Locate the cell with the specified text and output its [X, Y] center coordinate. 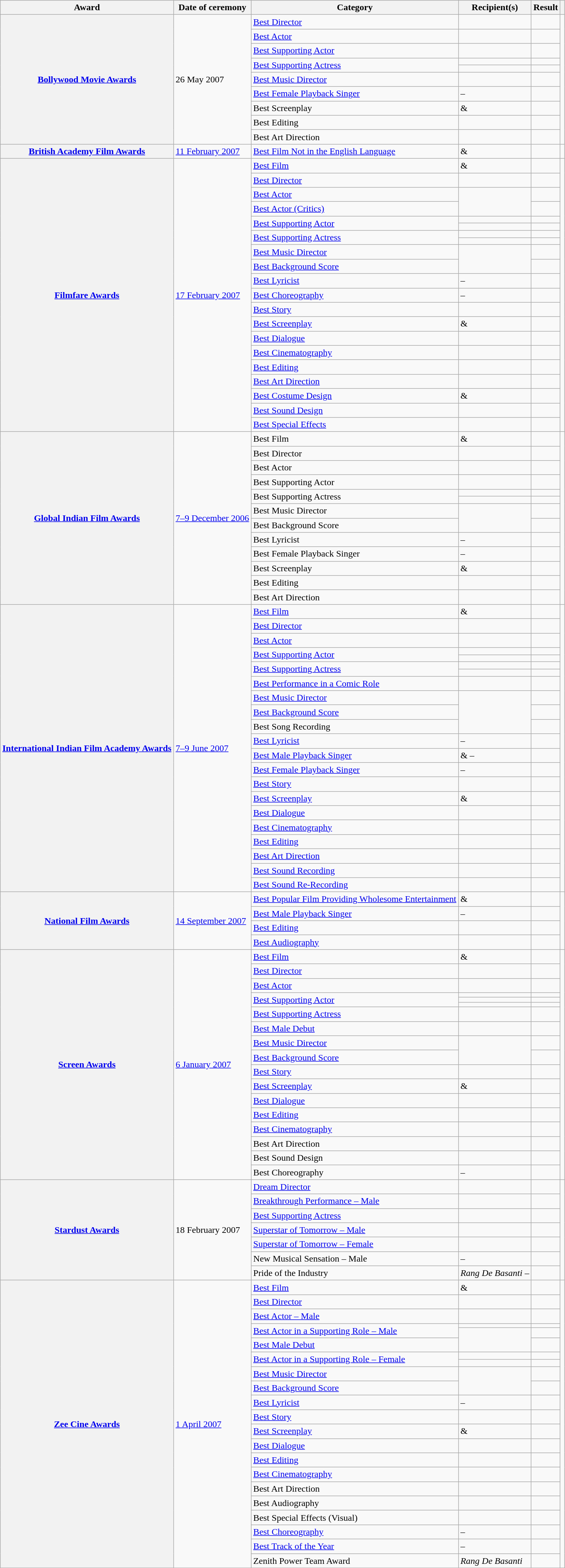
Global Indian Film Awards [87, 518]
Zee Cine Awards [87, 1424]
Best Performance in a Comic Role [355, 683]
Best Actor in a Supporting Role – Female [355, 1359]
Category [355, 8]
Best Special Effects (Visual) [355, 1517]
7–9 June 2007 [212, 748]
International Indian Film Academy Awards [87, 748]
Result [546, 8]
14 September 2007 [212, 921]
Best Sound Recording [355, 870]
Best Popular Film Providing Wholesome Entertainment [355, 899]
Best Film Not in the English Language [355, 151]
Best Song Recording [355, 727]
18 February 2007 [212, 1230]
Best Actor in a Supporting Role – Male [355, 1330]
Best Special Effects [355, 425]
Recipient(s) [495, 8]
New Musical Sensation – Male [355, 1259]
Superstar of Tomorrow – Male [355, 1230]
26 May 2007 [212, 79]
Best Actor (Critics) [355, 209]
Breakthrough Performance – Male [355, 1201]
11 February 2007 [212, 151]
1 April 2007 [212, 1424]
Bollywood Movie Awards [87, 79]
Superstar of Tomorrow – Female [355, 1244]
17 February 2007 [212, 295]
& – [495, 755]
National Film Awards [87, 921]
Stardust Awards [87, 1230]
Dream Director [355, 1187]
Best Costume Design [355, 396]
6 January 2007 [212, 1065]
Date of ceremony [212, 8]
Rang De Basanti [495, 1561]
Pride of the Industry [355, 1273]
Screen Awards [87, 1065]
Best Sound Re-Recording [355, 885]
Best Actor – Male [355, 1316]
Rang De Basanti – [495, 1273]
Award [87, 8]
British Academy Film Awards [87, 151]
Zenith Power Team Award [355, 1561]
Best Track of the Year [355, 1546]
Filmfare Awards [87, 295]
7–9 December 2006 [212, 518]
